Capture the cell that displays the provided text and extract its (X, Y) central coordinate. 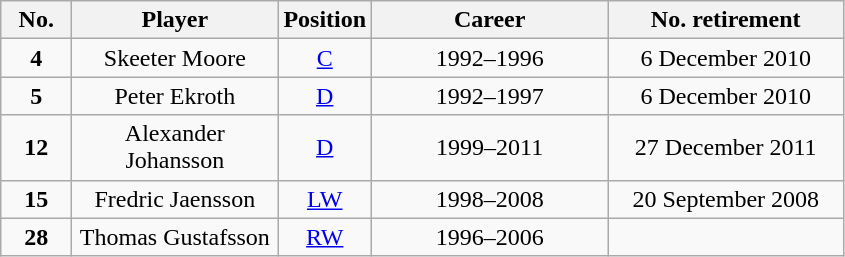
12 (36, 148)
No. (36, 20)
15 (36, 199)
1992–1996 (490, 58)
4 (36, 58)
Player (175, 20)
1998–2008 (490, 199)
LW (325, 199)
Fredric Jaensson (175, 199)
28 (36, 237)
Peter Ekroth (175, 96)
1996–2006 (490, 237)
RW (325, 237)
1999–2011 (490, 148)
No. retirement (726, 20)
C (325, 58)
1992–1997 (490, 96)
5 (36, 96)
Alexander Johansson (175, 148)
Thomas Gustafsson (175, 237)
27 December 2011 (726, 148)
20 September 2008 (726, 199)
Position (325, 20)
Career (490, 20)
Skeeter Moore (175, 58)
